Return the [x, y] coordinate for the center point of the cell that contains the specified text.  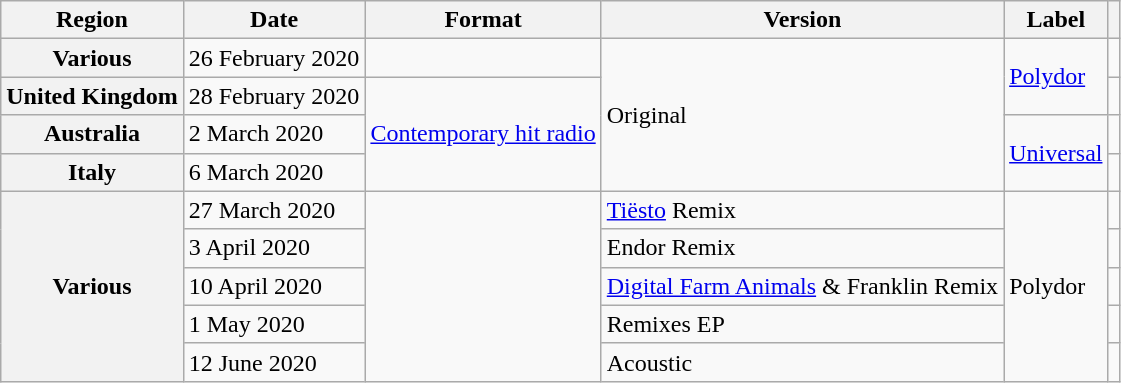
Universal [1056, 153]
Region [92, 20]
Date [274, 20]
28 February 2020 [274, 96]
Endor Remix [802, 248]
Format [483, 20]
Remixes EP [802, 324]
Contemporary hit radio [483, 134]
United Kingdom [92, 96]
1 May 2020 [274, 324]
Version [802, 20]
Label [1056, 20]
26 February 2020 [274, 58]
3 April 2020 [274, 248]
6 March 2020 [274, 172]
Digital Farm Animals & Franklin Remix [802, 286]
Tiësto Remix [802, 210]
10 April 2020 [274, 286]
12 June 2020 [274, 362]
Italy [92, 172]
Australia [92, 134]
27 March 2020 [274, 210]
2 March 2020 [274, 134]
Original [802, 115]
Acoustic [802, 362]
